Search for the cell housing the specified text and yield its [x, y] center coordinate. 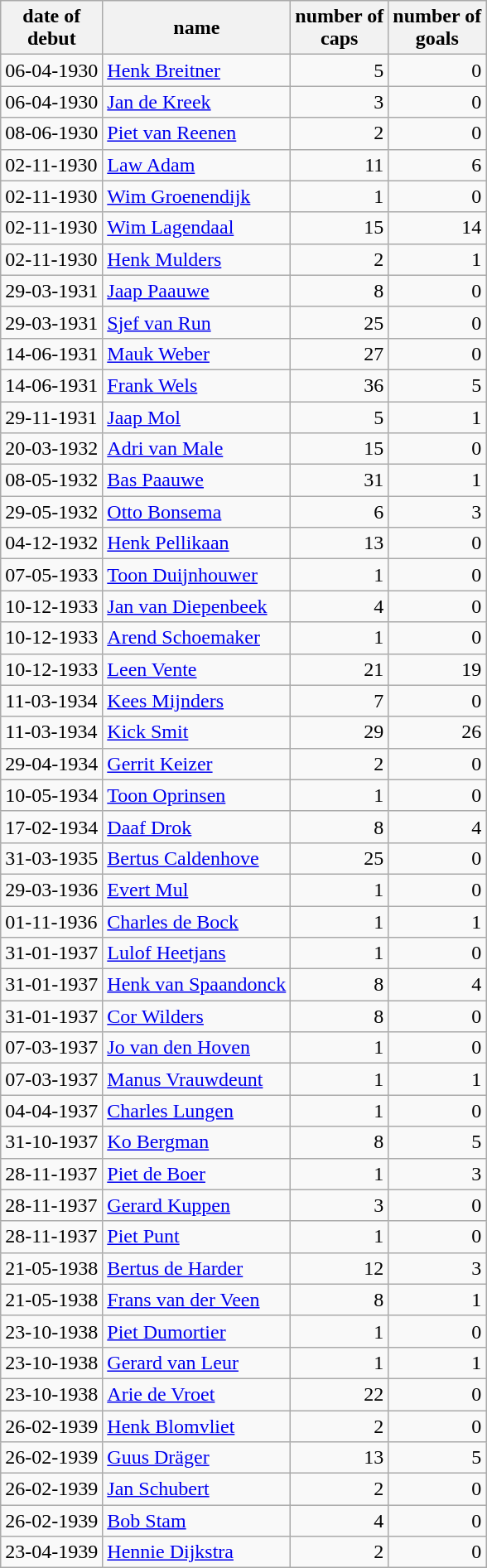
08-06-1930 [51, 133]
number ofgoals [437, 28]
Toon Duijnhouwer [197, 575]
Bertus de Harder [197, 1268]
Lulof Heetjans [197, 953]
Toon Oprinsen [197, 795]
Piet Dumortier [197, 1331]
Manus Vrauwdeunt [197, 1079]
10-05-1934 [51, 795]
Henk Pellikaan [197, 543]
Arend Schoemaker [197, 638]
Daaf Drok [197, 827]
Jan Schubert [197, 1489]
Charles Lungen [197, 1111]
Gerrit Keizer [197, 764]
Arie de Vroet [197, 1394]
Law Adam [197, 165]
17-02-1934 [51, 827]
7 [340, 701]
04-04-1937 [51, 1111]
Frank Wels [197, 385]
27 [340, 354]
31-03-1935 [51, 858]
Sjef van Run [197, 322]
date ofdebut [51, 28]
01-11-1936 [51, 922]
04-12-1932 [51, 543]
29-03-1936 [51, 890]
21 [340, 669]
number ofcaps [340, 28]
Frans van der Veen [197, 1300]
Otto Bonsema [197, 512]
Hennie Dijkstra [197, 1552]
Bas Paauwe [197, 480]
26 [437, 732]
29-04-1934 [51, 764]
Adri van Male [197, 449]
29-11-1931 [51, 417]
Kick Smit [197, 732]
29 [340, 732]
23-04-1939 [51, 1552]
Jo van den Hoven [197, 1048]
29-05-1932 [51, 512]
Henk Mulders [197, 259]
20-03-1932 [51, 449]
31-10-1937 [51, 1142]
Evert Mul [197, 890]
Jan de Kreek [197, 102]
Henk Blomvliet [197, 1426]
Mauk Weber [197, 354]
36 [340, 385]
Cor Wilders [197, 1016]
Piet de Boer [197, 1174]
Bertus Caldenhove [197, 858]
Charles de Bock [197, 922]
Gerard Kuppen [197, 1205]
Gerard van Leur [197, 1363]
name [197, 28]
Wim Lagendaal [197, 228]
Jaap Mol [197, 417]
Ko Bergman [197, 1142]
Henk van Spaandonck [197, 985]
08-05-1932 [51, 480]
07-05-1933 [51, 575]
Jan van Diepenbeek [197, 606]
12 [340, 1268]
Guus Dräger [197, 1458]
22 [340, 1394]
11 [340, 165]
Henk Breitner [197, 70]
14 [437, 228]
Piet Punt [197, 1237]
19 [437, 669]
Jaap Paauwe [197, 291]
Piet van Reenen [197, 133]
Wim Groenendijk [197, 196]
Kees Mijnders [197, 701]
Bob Stam [197, 1521]
Leen Vente [197, 669]
31 [340, 480]
